Identify which cell holds the provided text, then report its [X, Y] central coordinate. 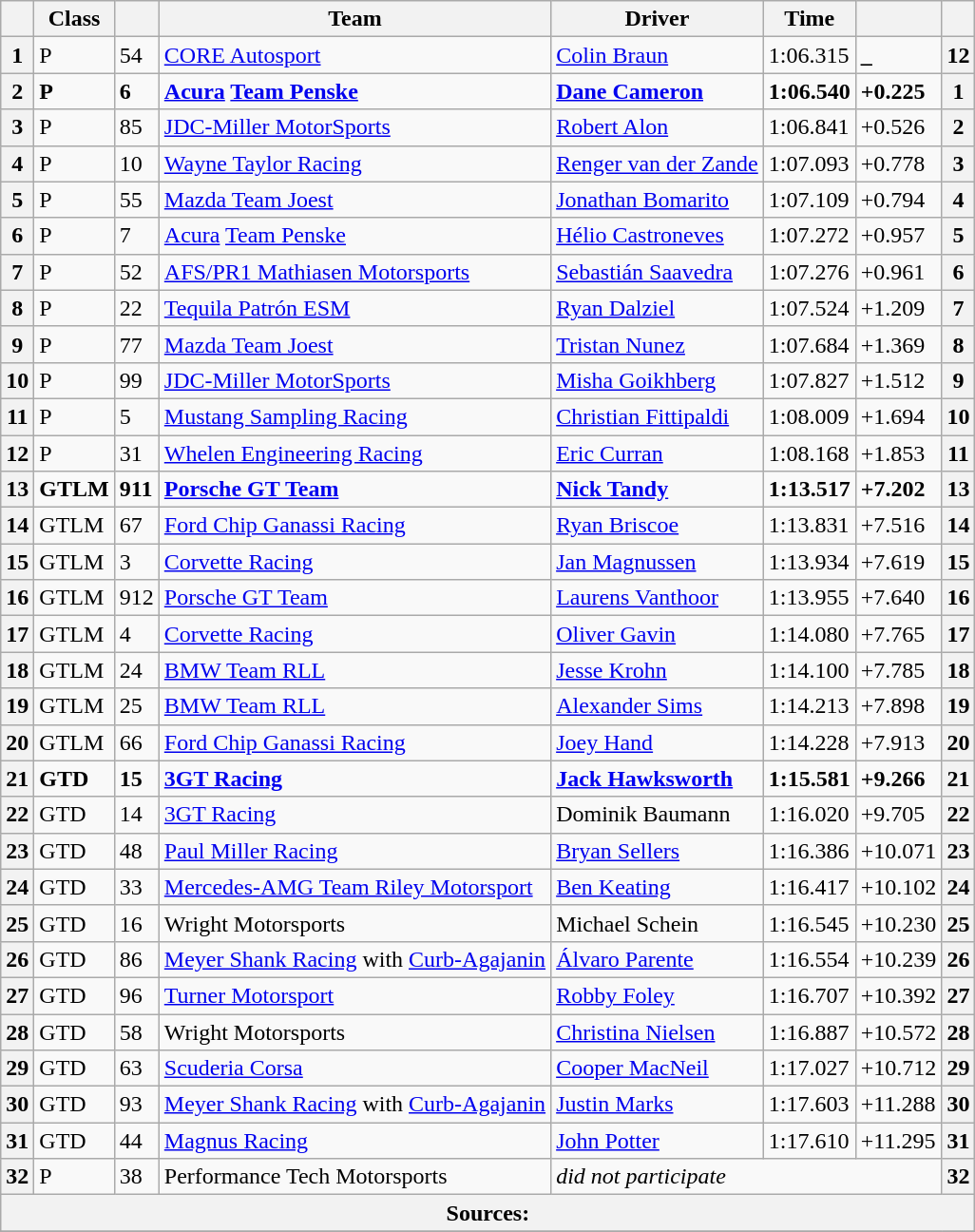
+10.239 [899, 959]
911 [137, 490]
+7.619 [899, 562]
Sources: [488, 1213]
+10.230 [899, 923]
48 [137, 851]
Jesse Krohn [658, 670]
Scuderia Corsa [354, 1068]
1:14.213 [810, 706]
Christina Nielsen [658, 1031]
Dominik Baumann [658, 815]
Eric Curran [658, 453]
1:07.272 [810, 236]
38 [137, 1177]
+1.369 [899, 344]
+10.572 [899, 1031]
Sebastián Saavedra [658, 272]
Class [74, 19]
Mustang Sampling Racing [354, 416]
+1.694 [899, 416]
John Potter [658, 1141]
Magnus Racing [354, 1141]
1:16.887 [810, 1031]
Misha Goikhberg [658, 380]
Time [810, 19]
1:16.554 [810, 959]
Turner Motorsport [354, 995]
63 [137, 1068]
1:14.100 [810, 670]
Jack Hawksworth [658, 779]
Colin Braun [658, 55]
44 [137, 1141]
+1.512 [899, 380]
Nick Tandy [658, 490]
Whelen Engineering Racing [354, 453]
1:16.545 [810, 923]
Christian Fittipaldi [658, 416]
1:17.603 [810, 1105]
1:16.386 [810, 851]
1:08.168 [810, 453]
+10.071 [899, 851]
+7.913 [899, 742]
+0.961 [899, 272]
Driver [658, 19]
Cooper MacNeil [658, 1068]
+7.785 [899, 670]
Joey Hand [658, 742]
Alexander Sims [658, 706]
55 [137, 200]
93 [137, 1105]
+11.295 [899, 1141]
Jan Magnussen [658, 562]
Dane Cameron [658, 91]
+7.202 [899, 490]
33 [137, 887]
Ryan Dalziel [658, 308]
+7.640 [899, 598]
Robert Alon [658, 127]
+7.898 [899, 706]
1:07.276 [810, 272]
Oliver Gavin [658, 634]
58 [137, 1031]
66 [137, 742]
Wayne Taylor Racing [354, 164]
Tristan Nunez [658, 344]
52 [137, 272]
1:07.684 [810, 344]
1:13.517 [810, 490]
1:06.841 [810, 127]
did not participate [747, 1177]
Robby Foley [658, 995]
1:07.093 [810, 164]
Tequila Patrón ESM [354, 308]
54 [137, 55]
+7.765 [899, 634]
Team [354, 19]
+0.225 [899, 91]
99 [137, 380]
_ [899, 55]
+7.516 [899, 526]
Laurens Vanthoor [658, 598]
Hélio Castroneves [658, 236]
CORE Autosport [354, 55]
Performance Tech Motorsports [354, 1177]
Ryan Briscoe [658, 526]
Justin Marks [658, 1105]
1:13.955 [810, 598]
1:07.827 [810, 380]
+11.288 [899, 1105]
1:16.707 [810, 995]
1:07.524 [810, 308]
86 [137, 959]
+9.705 [899, 815]
AFS/PR1 Mathiasen Motorsports [354, 272]
+0.794 [899, 200]
67 [137, 526]
+10.392 [899, 995]
1:13.831 [810, 526]
85 [137, 127]
1:14.080 [810, 634]
1:17.610 [810, 1141]
1:13.934 [810, 562]
Paul Miller Racing [354, 851]
1:15.581 [810, 779]
+10.712 [899, 1068]
77 [137, 344]
1:06.540 [810, 91]
96 [137, 995]
Bryan Sellers [658, 851]
+0.957 [899, 236]
Ben Keating [658, 887]
+10.102 [899, 887]
Michael Schein [658, 923]
1:07.109 [810, 200]
Mercedes-AMG Team Riley Motorsport [354, 887]
Renger van der Zande [658, 164]
+0.778 [899, 164]
+0.526 [899, 127]
1:17.027 [810, 1068]
1:16.417 [810, 887]
+1.853 [899, 453]
1:06.315 [810, 55]
1:08.009 [810, 416]
+9.266 [899, 779]
+1.209 [899, 308]
Álvaro Parente [658, 959]
1:14.228 [810, 742]
912 [137, 598]
1:16.020 [810, 815]
Jonathan Bomarito [658, 200]
